Determine the [X, Y] coordinate at the center of the cell enclosing the given text.  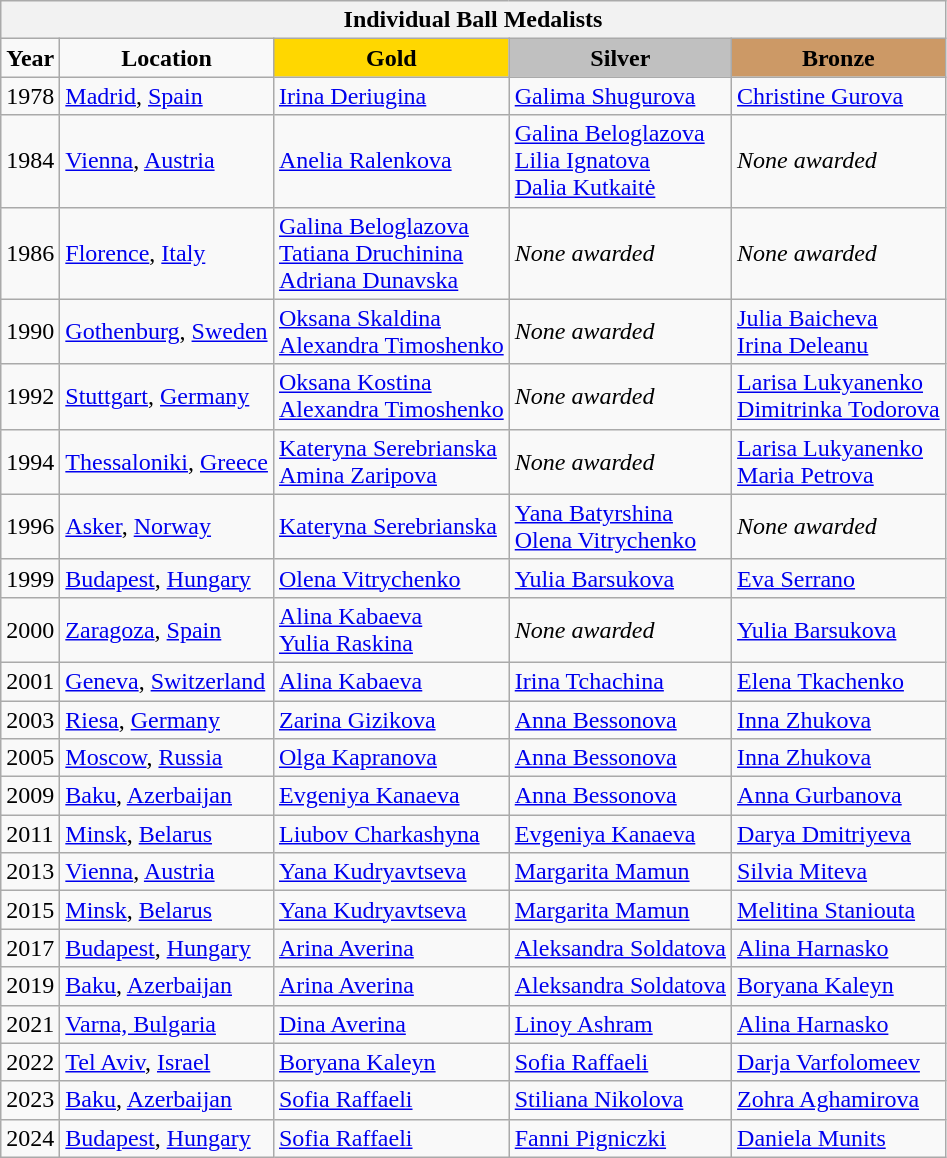
Oksana Kostina Alexandra Timoshenko [391, 396]
Silvia Miteva [839, 872]
2019 [30, 986]
Daniela Munits [839, 1138]
2013 [30, 872]
Yana Batyrshina Olena Vitrychenko [620, 526]
2000 [30, 630]
2009 [30, 796]
1996 [30, 526]
Liubov Charkashyna [391, 834]
2011 [30, 834]
Linoy Ashram [620, 1024]
Tel Aviv, Israel [167, 1062]
1990 [30, 332]
Darya Dmitriyeva [839, 834]
1984 [30, 161]
Larisa Lukyanenko Dimitrinka Todorova [839, 396]
Olga Kapranova [391, 758]
Julia Baicheva Irina Deleanu [839, 332]
Darja Varfolomeev [839, 1062]
Asker, Norway [167, 526]
Zohra Aghamirova [839, 1100]
Galima Shugurova [620, 96]
Madrid, Spain [167, 96]
Zarina Gizikova [391, 719]
Anna Gurbanova [839, 796]
1986 [30, 253]
Location [167, 58]
Silver [620, 58]
Eva Serrano [839, 578]
Christine Gurova [839, 96]
2005 [30, 758]
Irina Deriugina [391, 96]
Moscow, Russia [167, 758]
Bronze [839, 58]
1994 [30, 462]
Stuttgart, Germany [167, 396]
1999 [30, 578]
Kateryna Serebrianska Amina Zaripova [391, 462]
Geneva, Switzerland [167, 681]
Dina Averina [391, 1024]
Zaragoza, Spain [167, 630]
Individual Ball Medalists [473, 20]
2017 [30, 948]
Irina Tchachina [620, 681]
Galina Beloglazova Lilia Ignatova Dalia Kutkaitė [620, 161]
Gold [391, 58]
2022 [30, 1062]
2015 [30, 910]
Olena Vitrychenko [391, 578]
Elena Tkachenko [839, 681]
Anelia Ralenkova [391, 161]
Year [30, 58]
2023 [30, 1100]
Florence, Italy [167, 253]
2001 [30, 681]
Larisa Lukyanenko Maria Petrova [839, 462]
Alina Kabaeva [391, 681]
Kateryna Serebrianska [391, 526]
Melitina Staniouta [839, 910]
Fanni Pigniczki [620, 1138]
Oksana Skaldina Alexandra Timoshenko [391, 332]
Alina Kabaeva Yulia Raskina [391, 630]
Stiliana Nikolova [620, 1100]
1992 [30, 396]
Thessaloniki, Greece [167, 462]
2021 [30, 1024]
2024 [30, 1138]
Varna, Bulgaria [167, 1024]
2003 [30, 719]
Gothenburg, Sweden [167, 332]
Riesa, Germany [167, 719]
1978 [30, 96]
Galina Beloglazova Tatiana Druchinina Adriana Dunavska [391, 253]
